Provide the [X, Y] coordinate of the cell's center where the given text is located.  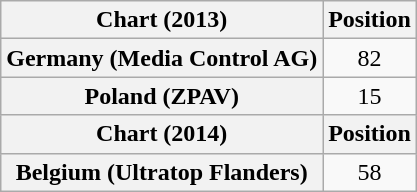
82 [370, 58]
58 [370, 172]
15 [370, 96]
Chart (2014) [162, 134]
Poland (ZPAV) [162, 96]
Belgium (Ultratop Flanders) [162, 172]
Germany (Media Control AG) [162, 58]
Chart (2013) [162, 20]
